Determine the (x, y) coordinate at the center of the cell enclosing the given text.  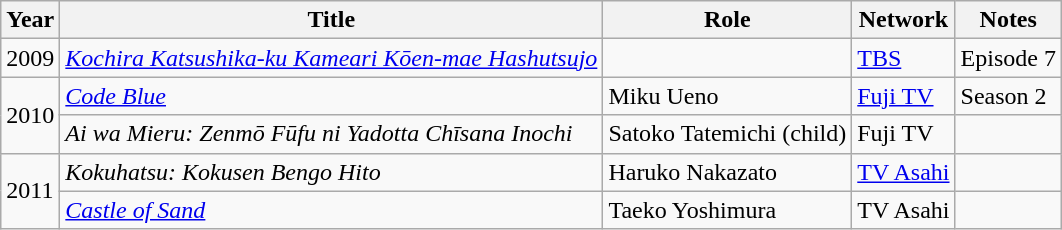
2009 (30, 58)
Year (30, 20)
Haruko Nakazato (728, 172)
Title (332, 20)
Ai wa Mieru: Zenmō Fūfu ni Yadotta Chīsana Inochi (332, 134)
2010 (30, 115)
Role (728, 20)
Network (904, 20)
Kochira Katsushika-ku Kameari Kōen-mae Hashutsujo (332, 58)
Episode 7 (1008, 58)
Satoko Tatemichi (child) (728, 134)
2011 (30, 191)
Taeko Yoshimura (728, 210)
Notes (1008, 20)
Season 2 (1008, 96)
Castle of Sand (332, 210)
Code Blue (332, 96)
Kokuhatsu: Kokusen Bengo Hito (332, 172)
TBS (904, 58)
Miku Ueno (728, 96)
